Determine the (X, Y) coordinate at the center of the cell enclosing the given text.  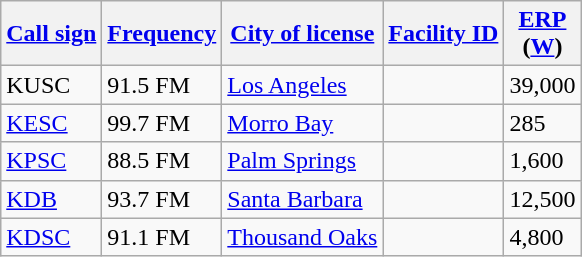
91.1 FM (162, 237)
4,800 (542, 237)
39,000 (542, 85)
KDB (52, 199)
KPSC (52, 161)
Morro Bay (302, 123)
285 (542, 123)
Santa Barbara (302, 199)
KESC (52, 123)
12,500 (542, 199)
93.7 FM (162, 199)
99.7 FM (162, 123)
City of license (302, 34)
KUSC (52, 85)
Thousand Oaks (302, 237)
Los Angeles (302, 85)
1,600 (542, 161)
Facility ID (444, 34)
Call sign (52, 34)
Palm Springs (302, 161)
Frequency (162, 34)
91.5 FM (162, 85)
88.5 FM (162, 161)
KDSC (52, 237)
ERP(W) (542, 34)
